Determine the (x, y) coordinate at the center of the cell enclosing the given text.  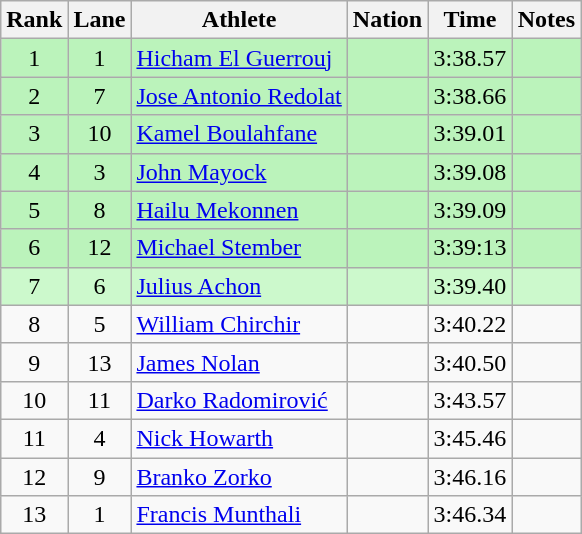
3:43.57 (470, 400)
3:38.66 (470, 96)
3:45.46 (470, 438)
3:38.57 (470, 58)
William Chirchir (239, 324)
Athlete (239, 20)
3:40.50 (470, 362)
Kamel Boulahfane (239, 134)
Julius Achon (239, 286)
Francis Munthali (239, 515)
3:46.34 (470, 515)
Jose Antonio Redolat (239, 96)
Michael Stember (239, 248)
Hailu Mekonnen (239, 210)
3:39.01 (470, 134)
Branko Zorko (239, 477)
John Mayock (239, 172)
3:40.22 (470, 324)
3:39.09 (470, 210)
3:39:13 (470, 248)
2 (34, 96)
Hicham El Guerrouj (239, 58)
Nick Howarth (239, 438)
3:39.08 (470, 172)
Notes (546, 20)
3:46.16 (470, 477)
Darko Radomirović (239, 400)
Time (470, 20)
3:39.40 (470, 286)
Nation (387, 20)
James Nolan (239, 362)
Rank (34, 20)
Lane (100, 20)
